Scan for the cell matching the given text and deliver its [X, Y] coordinate at center. 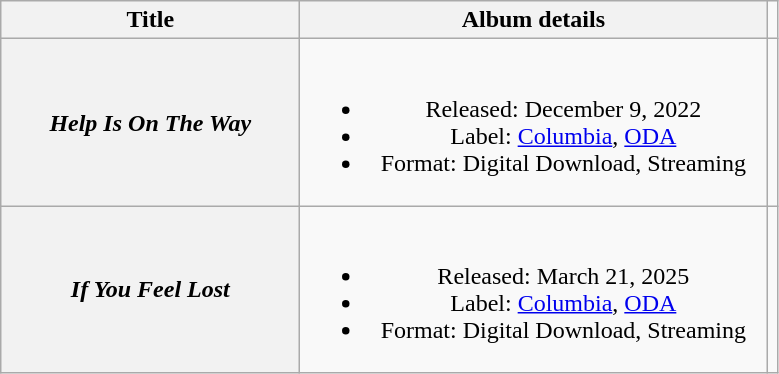
Title [150, 20]
Album details [534, 20]
Released: March 21, 2025Label: Columbia, ODAFormat: Digital Download, Streaming [534, 290]
If You Feel Lost [150, 290]
Help Is On The Way [150, 122]
Released: December 9, 2022Label: Columbia, ODAFormat: Digital Download, Streaming [534, 122]
